Return (X, Y) of the center of cell containing provided text 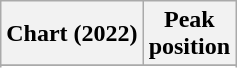
Chart (2022) (72, 34)
Peakposition (189, 34)
